Find where the given text appears and provide that cell's center as (x, y) coordinate. 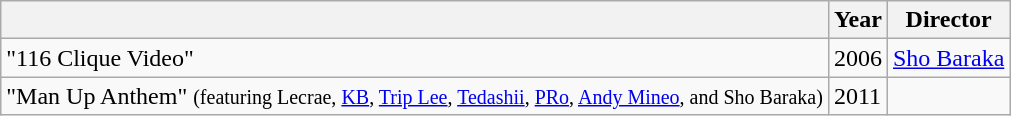
Sho Baraka (948, 58)
Director (948, 20)
"Man Up Anthem" (featuring Lecrae, KB, Trip Lee, Tedashii, PRo, Andy Mineo, and Sho Baraka) (415, 96)
2011 (858, 96)
2006 (858, 58)
"116 Clique Video" (415, 58)
Year (858, 20)
